Provide the (X, Y) coordinate of the cell's center where the given text is located.  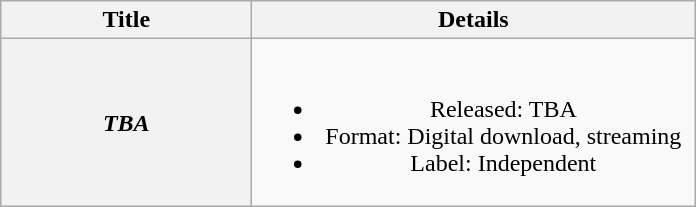
TBA (126, 122)
Details (474, 20)
Title (126, 20)
Released: TBAFormat: Digital download, streamingLabel: Independent (474, 122)
